From the cell containing the given text, extract its center point as [x, y] coordinate. 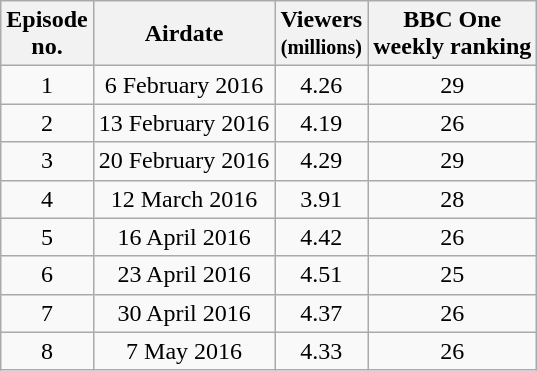
12 March 2016 [184, 199]
13 February 2016 [184, 123]
3.91 [322, 199]
Airdate [184, 34]
1 [47, 85]
4.42 [322, 237]
BBC Oneweekly ranking [452, 34]
6 February 2016 [184, 85]
4.29 [322, 161]
30 April 2016 [184, 313]
6 [47, 275]
5 [47, 237]
20 February 2016 [184, 161]
4.51 [322, 275]
Viewers(millions) [322, 34]
28 [452, 199]
4.19 [322, 123]
2 [47, 123]
4.33 [322, 351]
7 [47, 313]
4 [47, 199]
8 [47, 351]
4.37 [322, 313]
3 [47, 161]
Episodeno. [47, 34]
16 April 2016 [184, 237]
25 [452, 275]
7 May 2016 [184, 351]
23 April 2016 [184, 275]
4.26 [322, 85]
